Search for the cell housing the specified text and yield its (X, Y) center coordinate. 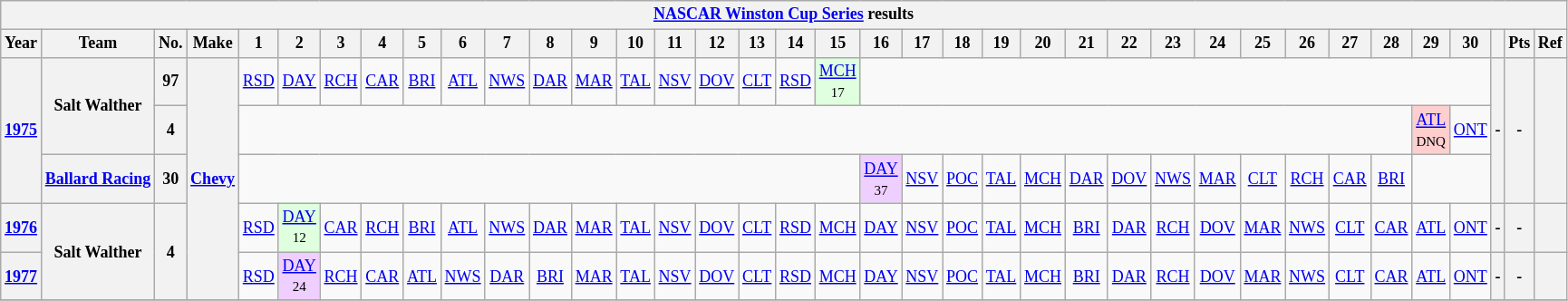
16 (881, 44)
NASCAR Winston Cup Series results (783, 15)
1976 (22, 228)
26 (1307, 44)
14 (796, 44)
Chevy (213, 179)
21 (1086, 44)
Team (98, 44)
DAY37 (881, 179)
1 (258, 44)
22 (1129, 44)
24 (1217, 44)
3 (341, 44)
7 (508, 44)
28 (1391, 44)
6 (462, 44)
DAY12 (299, 228)
8 (551, 44)
Year (22, 44)
18 (963, 44)
MCH17 (837, 82)
20 (1043, 44)
25 (1263, 44)
1977 (22, 277)
23 (1173, 44)
10 (635, 44)
29 (1431, 44)
97 (170, 82)
DAY24 (299, 277)
Pts (1519, 44)
27 (1350, 44)
13 (758, 44)
No. (170, 44)
Ref (1551, 44)
Ballard Racing (98, 179)
17 (923, 44)
12 (717, 44)
ATLDNQ (1431, 131)
11 (674, 44)
19 (1001, 44)
2 (299, 44)
1975 (22, 131)
15 (837, 44)
9 (594, 44)
5 (422, 44)
Make (213, 44)
